Capture the cell that displays the provided text and extract its [X, Y] central coordinate. 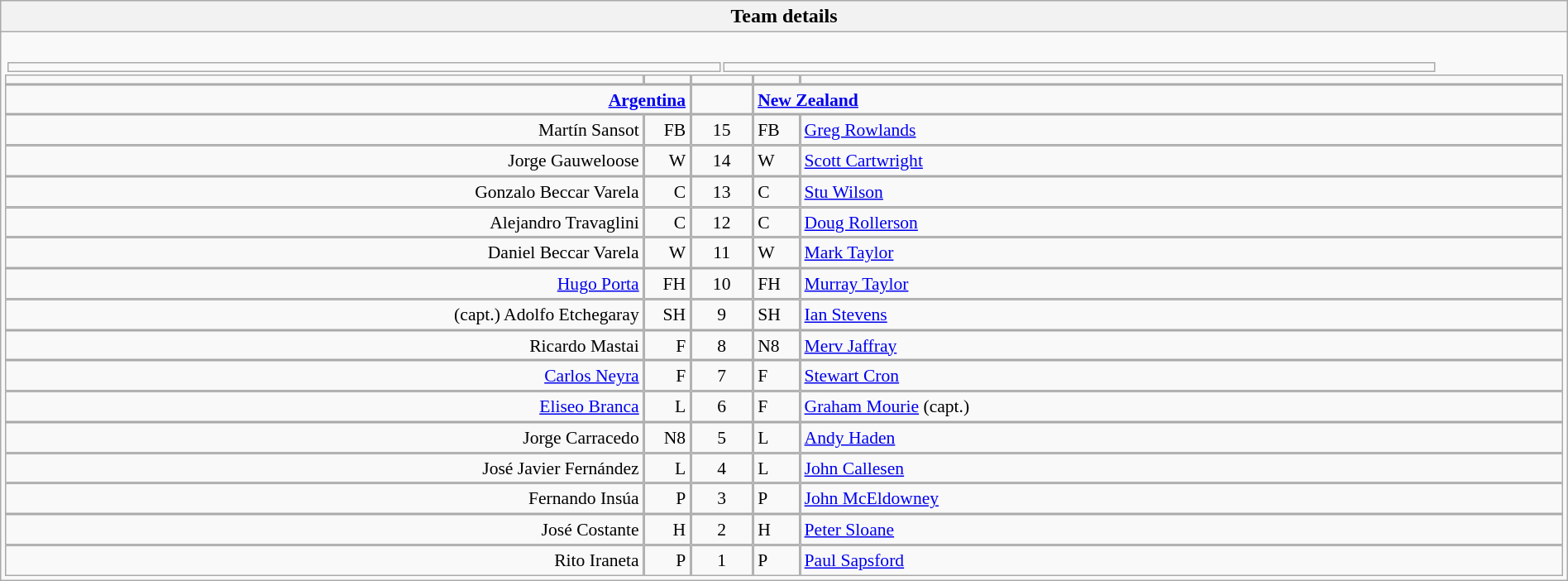
5 [721, 437]
Murray Taylor [1181, 283]
Peter Sloane [1181, 530]
8 [721, 346]
9 [721, 315]
Ricardo Mastai [324, 346]
12 [721, 222]
John McEldowney [1181, 498]
Daniel Beccar Varela [324, 253]
1 [721, 559]
Rito Iraneta [324, 559]
2 [721, 530]
(capt.) Adolfo Etchegaray [324, 315]
11 [721, 253]
Alejandro Travaglini [324, 222]
Team details [784, 17]
Argentina [347, 99]
New Zealand [1158, 99]
7 [721, 376]
10 [721, 283]
3 [721, 498]
6 [721, 407]
Paul Sapsford [1181, 559]
Greg Rowlands [1181, 131]
Merv Jaffray [1181, 346]
Stewart Cron [1181, 376]
Graham Mourie (capt.) [1181, 407]
13 [721, 192]
Scott Cartwright [1181, 161]
Mark Taylor [1181, 253]
Jorge Gauweloose [324, 161]
Doug Rollerson [1181, 222]
15 [721, 131]
José Javier Fernández [324, 468]
John Callesen [1181, 468]
14 [721, 161]
Andy Haden [1181, 437]
Hugo Porta [324, 283]
Fernando Insúa [324, 498]
José Costante [324, 530]
Carlos Neyra [324, 376]
Martín Sansot [324, 131]
Eliseo Branca [324, 407]
4 [721, 468]
Stu Wilson [1181, 192]
Gonzalo Beccar Varela [324, 192]
Jorge Carracedo [324, 437]
Ian Stevens [1181, 315]
